Output the (x, y) coordinate of the center of the cell containing the given text.  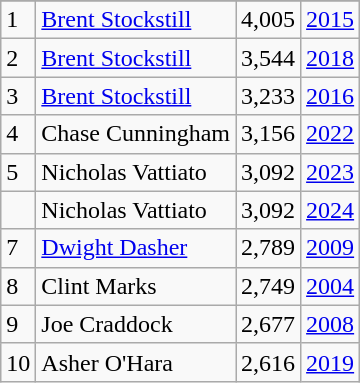
3,233 (268, 96)
2023 (330, 172)
2,677 (268, 324)
2,749 (268, 286)
2016 (330, 96)
2008 (330, 324)
2,789 (268, 248)
4 (18, 134)
8 (18, 286)
Dwight Dasher (136, 248)
2009 (330, 248)
Clint Marks (136, 286)
2019 (330, 362)
2018 (330, 58)
4,005 (268, 20)
2 (18, 58)
10 (18, 362)
1 (18, 20)
Joe Craddock (136, 324)
5 (18, 172)
3 (18, 96)
2015 (330, 20)
2024 (330, 210)
2022 (330, 134)
3,544 (268, 58)
2,616 (268, 362)
Chase Cunningham (136, 134)
2004 (330, 286)
3,156 (268, 134)
Asher O'Hara (136, 362)
7 (18, 248)
9 (18, 324)
